Provide the [X, Y] coordinate of the cell's center where the given text is located.  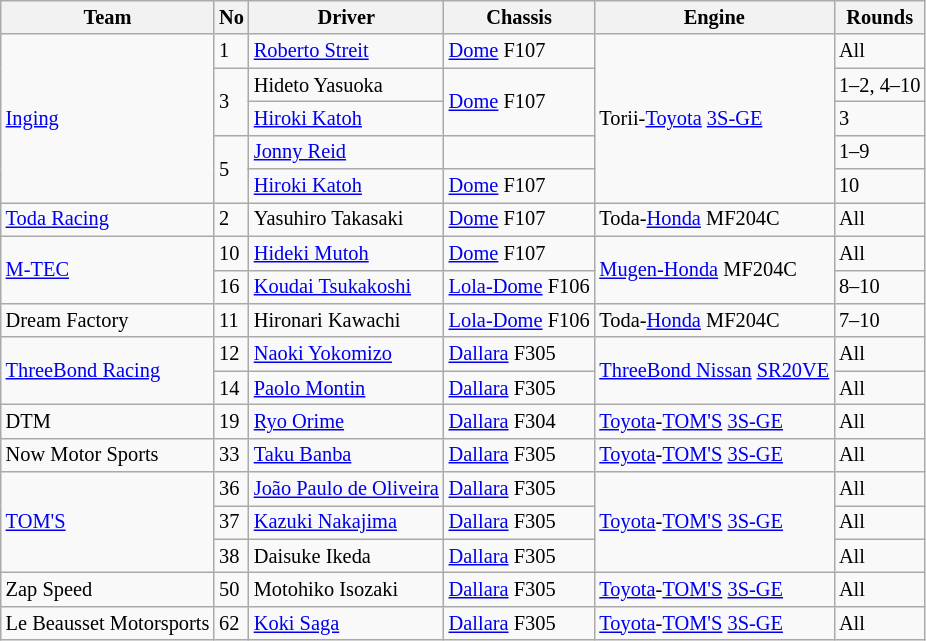
Taku Banba [346, 455]
12 [232, 354]
5 [232, 168]
Hideto Yasuoka [346, 85]
Naoki Yokomizo [346, 354]
19 [232, 421]
Dream Factory [108, 320]
50 [232, 589]
Engine [714, 17]
Daisuke Ikeda [346, 556]
João Paulo de Oliveira [346, 489]
1–2, 4–10 [880, 85]
Paolo Montin [346, 388]
Ryo Orime [346, 421]
Roberto Streit [346, 51]
Now Motor Sports [108, 455]
ThreeBond Nissan SR20VE [714, 370]
Motohiko Isozaki [346, 589]
Kazuki Nakajima [346, 522]
7–10 [880, 320]
2 [232, 219]
8–10 [880, 287]
No [232, 17]
11 [232, 320]
Yasuhiro Takasaki [346, 219]
Jonny Reid [346, 152]
Driver [346, 17]
Rounds [880, 17]
1 [232, 51]
DTM [108, 421]
Inging [108, 118]
Torii-Toyota 3S-GE [714, 118]
36 [232, 489]
Dallara F304 [520, 421]
Zap Speed [108, 589]
14 [232, 388]
Koki Saga [346, 623]
33 [232, 455]
TOM'S [108, 522]
37 [232, 522]
ThreeBond Racing [108, 370]
1–9 [880, 152]
Koudai Tsukakoshi [346, 287]
Team [108, 17]
Toda Racing [108, 219]
Hironari Kawachi [346, 320]
38 [232, 556]
62 [232, 623]
16 [232, 287]
Le Beausset Motorsports [108, 623]
Chassis [520, 17]
Mugen-Honda MF204C [714, 270]
M-TEC [108, 270]
Hideki Mutoh [346, 253]
